Return the (X, Y) coordinate for the center point of the cell that contains the specified text.  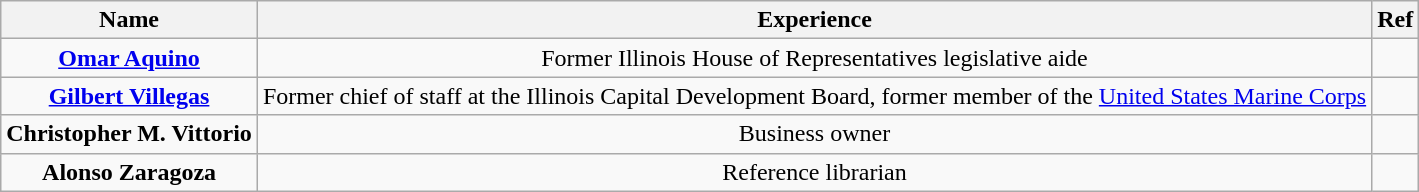
Reference librarian (814, 172)
Name (130, 20)
Gilbert Villegas (130, 96)
Ref (1396, 20)
Business owner (814, 134)
Experience (814, 20)
Alonso Zaragoza (130, 172)
Omar Aquino (130, 58)
Christopher M. Vittorio (130, 134)
Former Illinois House of Representatives legislative aide (814, 58)
Former chief of staff at the Illinois Capital Development Board, former member of the United States Marine Corps (814, 96)
